For the text-containing cell, return its midpoint in (X, Y) coordinate format. 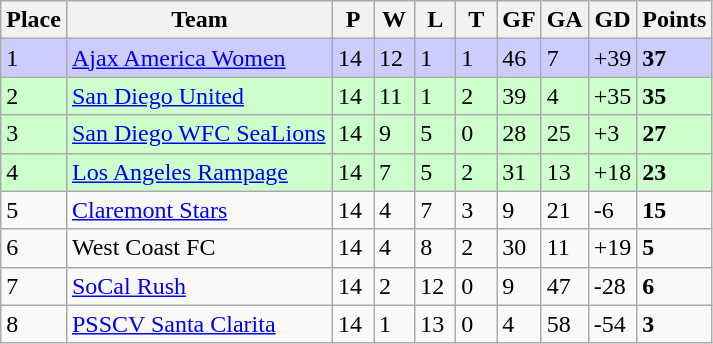
L (436, 20)
P (354, 20)
28 (519, 134)
31 (519, 172)
Points (674, 20)
-6 (612, 210)
Place (34, 20)
Los Angeles Rampage (199, 172)
+19 (612, 248)
West Coast FC (199, 248)
37 (674, 58)
23 (674, 172)
GD (612, 20)
+35 (612, 96)
47 (564, 286)
30 (519, 248)
GA (564, 20)
PSSCV Santa Clarita (199, 324)
35 (674, 96)
San Diego United (199, 96)
15 (674, 210)
Ajax America Women (199, 58)
T (476, 20)
46 (519, 58)
58 (564, 324)
Team (199, 20)
25 (564, 134)
+39 (612, 58)
27 (674, 134)
+18 (612, 172)
GF (519, 20)
+3 (612, 134)
Claremont Stars (199, 210)
San Diego WFC SeaLions (199, 134)
-28 (612, 286)
39 (519, 96)
W (394, 20)
-54 (612, 324)
21 (564, 210)
SoCal Rush (199, 286)
